Return the (X, Y) coordinate for the center point of the cell that contains the specified text.  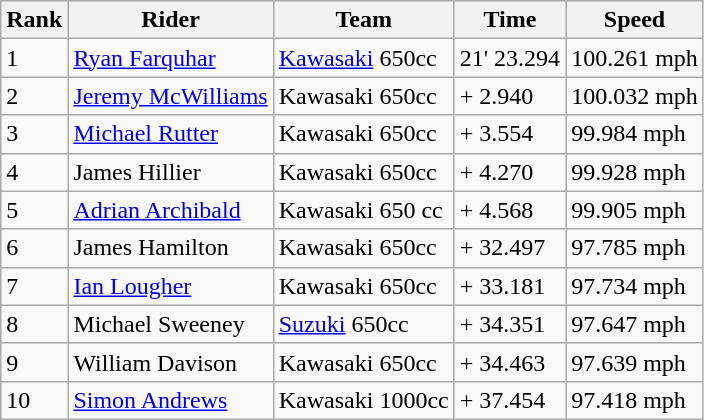
100.032 mph (635, 96)
+ 34.351 (510, 324)
Team (364, 20)
21' 23.294 (510, 58)
4 (34, 172)
Rank (34, 20)
+ 4.270 (510, 172)
97.785 mph (635, 248)
7 (34, 286)
William Davison (170, 362)
Michael Rutter (170, 134)
Kawasaki 650 cc (364, 210)
97.418 mph (635, 400)
James Hamilton (170, 248)
10 (34, 400)
9 (34, 362)
Simon Andrews (170, 400)
Michael Sweeney (170, 324)
99.905 mph (635, 210)
Speed (635, 20)
8 (34, 324)
100.261 mph (635, 58)
Jeremy McWilliams (170, 96)
1 (34, 58)
Rider (170, 20)
97.647 mph (635, 324)
3 (34, 134)
+ 4.568 (510, 210)
James Hillier (170, 172)
5 (34, 210)
+ 34.463 (510, 362)
+ 32.497 (510, 248)
Kawasaki 1000cc (364, 400)
+ 37.454 (510, 400)
Ian Lougher (170, 286)
+ 3.554 (510, 134)
99.928 mph (635, 172)
Suzuki 650cc (364, 324)
Time (510, 20)
97.734 mph (635, 286)
2 (34, 96)
97.639 mph (635, 362)
99.984 mph (635, 134)
6 (34, 248)
+ 2.940 (510, 96)
Adrian Archibald (170, 210)
Ryan Farquhar (170, 58)
+ 33.181 (510, 286)
